Return [X, Y] of the center of cell containing provided text 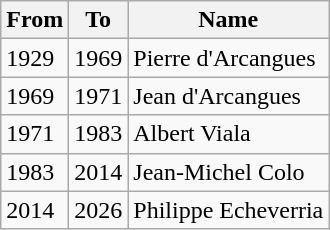
Pierre d'Arcangues [228, 58]
Jean d'Arcangues [228, 96]
1929 [35, 58]
Philippe Echeverria [228, 210]
2026 [98, 210]
Jean-Michel Colo [228, 172]
Albert Viala [228, 134]
To [98, 20]
From [35, 20]
Name [228, 20]
